Determine the (X, Y) coordinate at the center of the cell enclosing the given text.  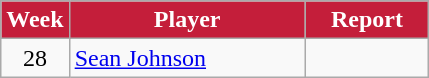
Report (367, 20)
Week (35, 20)
28 (35, 58)
Sean Johnson (187, 58)
Player (187, 20)
